Provide the [x, y] coordinate of the cell's center where the given text is located.  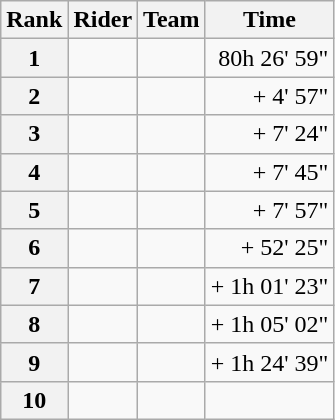
Rank [34, 20]
7 [34, 286]
+ 7' 24" [270, 134]
+ 4' 57" [270, 96]
+ 1h 01' 23" [270, 286]
2 [34, 96]
10 [34, 400]
6 [34, 248]
3 [34, 134]
80h 26' 59" [270, 58]
Team [172, 20]
+ 1h 05' 02" [270, 324]
8 [34, 324]
+ 52' 25" [270, 248]
+ 7' 45" [270, 172]
Rider [103, 20]
+ 7' 57" [270, 210]
1 [34, 58]
Time [270, 20]
4 [34, 172]
5 [34, 210]
+ 1h 24' 39" [270, 362]
9 [34, 362]
